Determine the [x, y] coordinate at the center of the cell enclosing the given text.  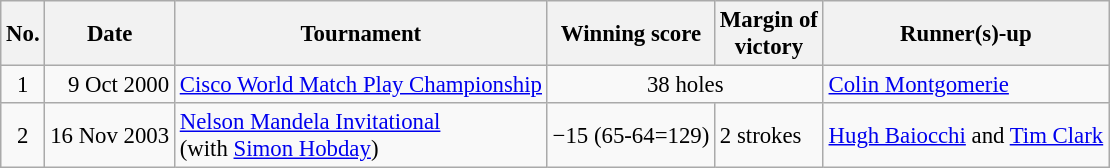
−15 (65-64=129) [630, 136]
Runner(s)-up [966, 34]
Cisco World Match Play Championship [360, 85]
Winning score [630, 34]
16 Nov 2003 [110, 136]
No. [23, 34]
Hugh Baiocchi and Tim Clark [966, 136]
Colin Montgomerie [966, 85]
Date [110, 34]
38 holes [685, 85]
1 [23, 85]
Nelson Mandela Invitational(with Simon Hobday) [360, 136]
2 [23, 136]
9 Oct 2000 [110, 85]
Tournament [360, 34]
Margin ofvictory [770, 34]
2 strokes [770, 136]
